Capture the cell that displays the provided text and extract its (x, y) central coordinate. 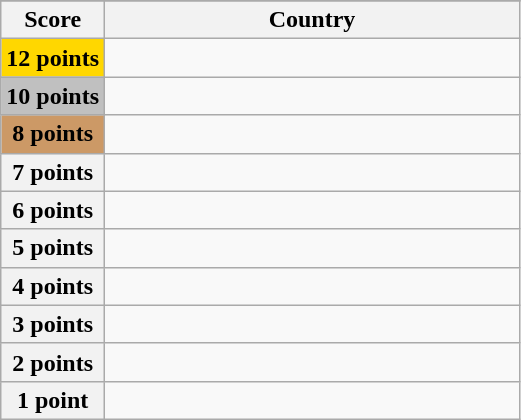
Country (312, 20)
5 points (53, 248)
1 point (53, 400)
Score (53, 20)
8 points (53, 134)
7 points (53, 172)
2 points (53, 362)
4 points (53, 286)
6 points (53, 210)
3 points (53, 324)
10 points (53, 96)
12 points (53, 58)
